Search for the cell housing the specified text and yield its [x, y] center coordinate. 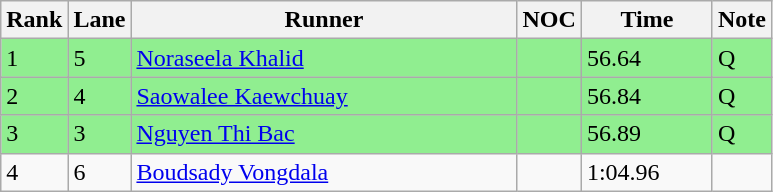
Nguyen Thi Bac [324, 134]
1 [34, 58]
Note [742, 20]
Boudsady Vongdala [324, 172]
6 [100, 172]
NOC [549, 20]
Lane [100, 20]
56.89 [646, 134]
Saowalee Kaewchuay [324, 96]
1:04.96 [646, 172]
Time [646, 20]
Rank [34, 20]
2 [34, 96]
Runner [324, 20]
5 [100, 58]
56.64 [646, 58]
Noraseela Khalid [324, 58]
56.84 [646, 96]
